Return [X, Y] of the center of cell containing provided text 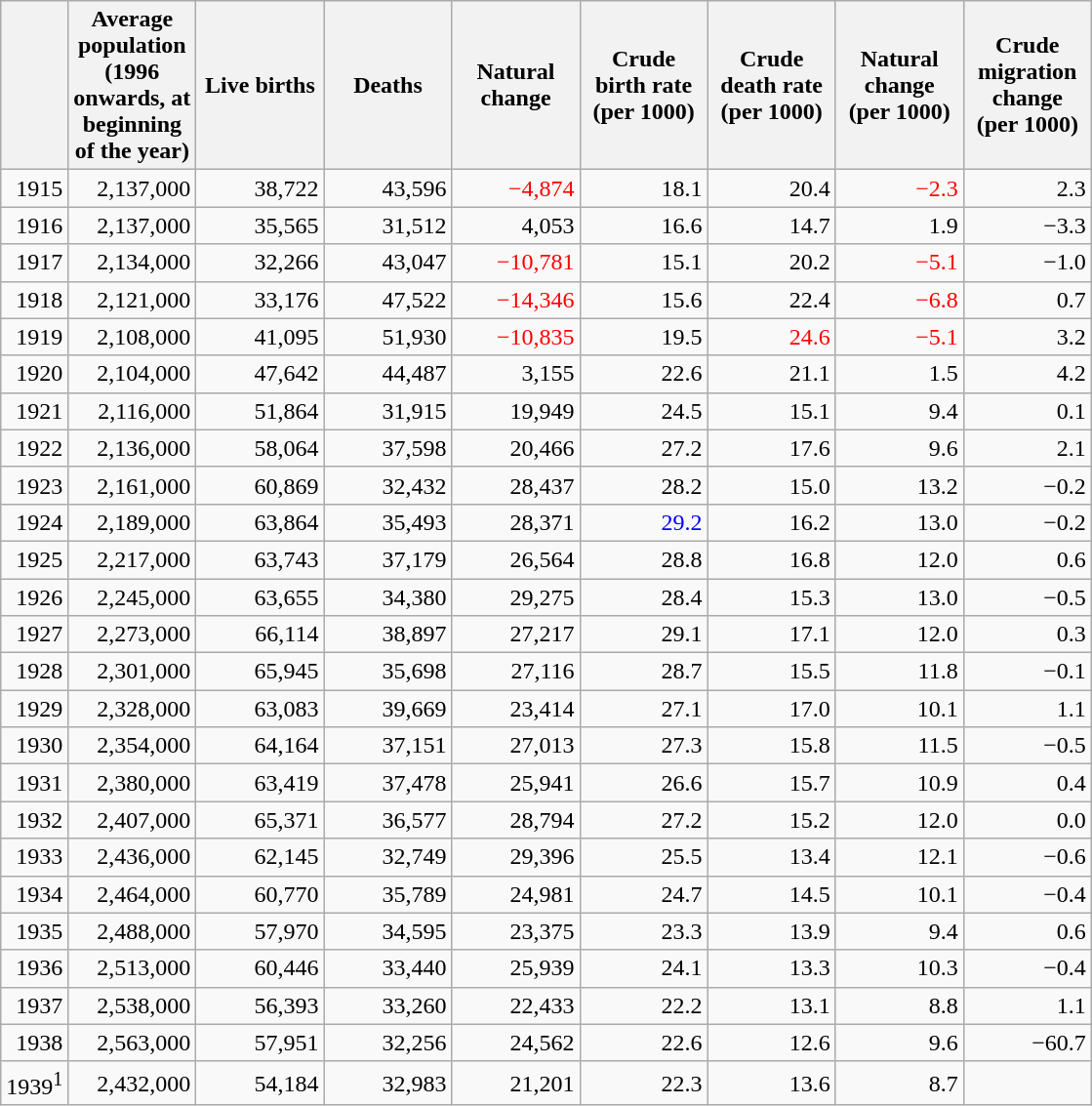
32,983 [388, 1084]
−3.3 [1027, 225]
47,522 [388, 300]
2,538,000 [133, 1005]
22.4 [771, 300]
18.1 [644, 188]
54,184 [260, 1084]
25,941 [515, 783]
65,945 [260, 672]
25.5 [644, 857]
8.8 [900, 1005]
1922 [35, 448]
1917 [35, 263]
29,275 [515, 596]
24.7 [644, 894]
43,047 [388, 263]
63,864 [260, 522]
14.5 [771, 894]
1926 [35, 596]
−10,835 [515, 337]
0.3 [1027, 635]
27,013 [515, 746]
51,930 [388, 337]
28.8 [644, 559]
12.1 [900, 857]
1921 [35, 411]
63,083 [260, 709]
13.4 [771, 857]
37,179 [388, 559]
25,939 [515, 968]
36,577 [388, 820]
60,869 [260, 485]
1919 [35, 337]
60,446 [260, 968]
31,915 [388, 411]
2,513,000 [133, 968]
1920 [35, 374]
Natural change [515, 86]
−60.7 [1027, 1043]
0.7 [1027, 300]
15.3 [771, 596]
1915 [35, 188]
−0.6 [1027, 857]
28.4 [644, 596]
20.4 [771, 188]
23.3 [644, 931]
4,053 [515, 225]
Crude migration change (per 1000) [1027, 86]
35,789 [388, 894]
32,256 [388, 1043]
2,134,000 [133, 263]
2,136,000 [133, 448]
28.7 [644, 672]
1929 [35, 709]
60,770 [260, 894]
3,155 [515, 374]
66,114 [260, 635]
1933 [35, 857]
1.9 [900, 225]
2,563,000 [133, 1043]
−14,346 [515, 300]
1924 [35, 522]
2,328,000 [133, 709]
2,464,000 [133, 894]
17.1 [771, 635]
17.6 [771, 448]
16.2 [771, 522]
16.6 [644, 225]
16.8 [771, 559]
15.7 [771, 783]
12.6 [771, 1043]
23,414 [515, 709]
26,564 [515, 559]
14.7 [771, 225]
1938 [35, 1043]
21.1 [771, 374]
11.5 [900, 746]
37,151 [388, 746]
−2.3 [900, 188]
1936 [35, 968]
8.7 [900, 1084]
2,432,000 [133, 1084]
20,466 [515, 448]
13.2 [900, 485]
11.8 [900, 672]
31,512 [388, 225]
1937 [35, 1005]
Deaths [388, 86]
33,260 [388, 1005]
−10,781 [515, 263]
51,864 [260, 411]
1934 [35, 894]
28.2 [644, 485]
63,655 [260, 596]
2,301,000 [133, 672]
44,487 [388, 374]
−1.0 [1027, 263]
1930 [35, 746]
2,488,000 [133, 931]
1935 [35, 931]
Crude birth rate (per 1000) [644, 86]
19,949 [515, 411]
27,116 [515, 672]
0.4 [1027, 783]
29,396 [515, 857]
1918 [35, 300]
17.0 [771, 709]
63,419 [260, 783]
Live births [260, 86]
0.1 [1027, 411]
33,176 [260, 300]
62,145 [260, 857]
Average population (1996 onwards, at beginning of the year) [133, 86]
24.6 [771, 337]
28,794 [515, 820]
29.1 [644, 635]
3.2 [1027, 337]
2,189,000 [133, 522]
2,436,000 [133, 857]
2,116,000 [133, 411]
2,161,000 [133, 485]
0.0 [1027, 820]
1928 [35, 672]
22.2 [644, 1005]
2,380,000 [133, 783]
56,393 [260, 1005]
57,970 [260, 931]
2,121,000 [133, 300]
32,432 [388, 485]
33,440 [388, 968]
29.2 [644, 522]
37,598 [388, 448]
−0.1 [1027, 672]
27.3 [644, 746]
64,164 [260, 746]
43,596 [388, 188]
27,217 [515, 635]
57,951 [260, 1043]
38,722 [260, 188]
65,371 [260, 820]
13.3 [771, 968]
2,354,000 [133, 746]
28,371 [515, 522]
27.1 [644, 709]
1927 [35, 635]
10.3 [900, 968]
15.5 [771, 672]
1932 [35, 820]
37,478 [388, 783]
24,981 [515, 894]
13.1 [771, 1005]
13.6 [771, 1084]
28,437 [515, 485]
2,104,000 [133, 374]
41,095 [260, 337]
26.6 [644, 783]
2,108,000 [133, 337]
24.1 [644, 968]
38,897 [388, 635]
13.9 [771, 931]
20.2 [771, 263]
22.3 [644, 1084]
1916 [35, 225]
35,565 [260, 225]
35,698 [388, 672]
35,493 [388, 522]
15.0 [771, 485]
22,433 [515, 1005]
Crude death rate (per 1000) [771, 86]
4.2 [1027, 374]
24.5 [644, 411]
2,407,000 [133, 820]
58,064 [260, 448]
19391 [35, 1084]
1931 [35, 783]
15.2 [771, 820]
2,273,000 [133, 635]
2.3 [1027, 188]
1925 [35, 559]
2,245,000 [133, 596]
23,375 [515, 931]
32,266 [260, 263]
34,380 [388, 596]
47,642 [260, 374]
−6.8 [900, 300]
21,201 [515, 1084]
1.5 [900, 374]
63,743 [260, 559]
1923 [35, 485]
39,669 [388, 709]
2.1 [1027, 448]
Natural change (per 1000) [900, 86]
24,562 [515, 1043]
2,217,000 [133, 559]
32,749 [388, 857]
−4,874 [515, 188]
15.6 [644, 300]
34,595 [388, 931]
19.5 [644, 337]
15.8 [771, 746]
10.9 [900, 783]
